Identify which cell holds the provided text, then report its (x, y) central coordinate. 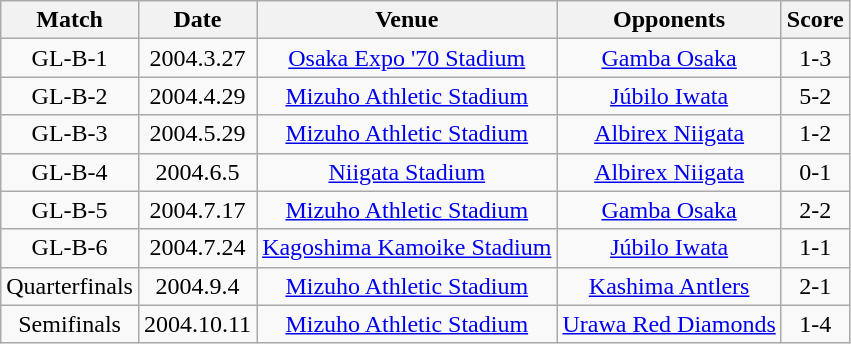
2004.3.27 (197, 58)
Kagoshima Kamoike Stadium (407, 248)
Match (70, 20)
5-2 (815, 96)
2004.7.17 (197, 210)
1-1 (815, 248)
GL-B-2 (70, 96)
2-1 (815, 286)
GL-B-3 (70, 134)
GL-B-4 (70, 172)
Urawa Red Diamonds (669, 324)
2004.10.11 (197, 324)
Score (815, 20)
Semifinals (70, 324)
Osaka Expo '70 Stadium (407, 58)
GL-B-5 (70, 210)
Niigata Stadium (407, 172)
Opponents (669, 20)
GL-B-1 (70, 58)
2004.7.24 (197, 248)
1-2 (815, 134)
1-3 (815, 58)
1-4 (815, 324)
0-1 (815, 172)
2004.5.29 (197, 134)
2004.6.5 (197, 172)
2-2 (815, 210)
Kashima Antlers (669, 286)
Quarterfinals (70, 286)
Venue (407, 20)
2004.9.4 (197, 286)
2004.4.29 (197, 96)
Date (197, 20)
GL-B-6 (70, 248)
